Return the (X, Y) coordinate for the center point of the cell that contains the specified text.  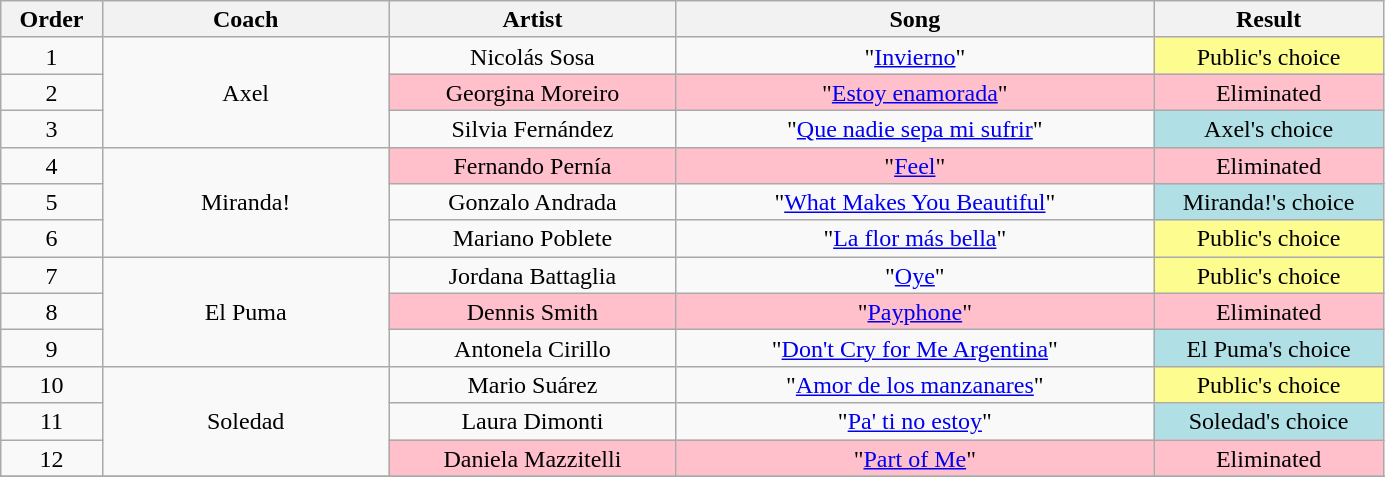
Result (1269, 20)
1 (52, 56)
"What Makes You Beautiful" (915, 202)
Gonzalo Andrada (532, 202)
"Invierno" (915, 56)
11 (52, 422)
Fernando Pernía (532, 166)
10 (52, 384)
Song (915, 20)
Mario Suárez (532, 384)
6 (52, 238)
Laura Dimonti (532, 422)
Axel's choice (1269, 128)
"La flor más bella" (915, 238)
Soledad's choice (1269, 422)
4 (52, 166)
Dennis Smith (532, 312)
12 (52, 458)
Georgina Moreiro (532, 92)
"Estoy enamorada" (915, 92)
Jordana Battaglia (532, 276)
Antonela Cirillo (532, 348)
5 (52, 202)
9 (52, 348)
"Pa' ti no estoy" (915, 422)
2 (52, 92)
"Que nadie sepa mi sufrir" (915, 128)
El Puma's choice (1269, 348)
"Amor de los manzanares" (915, 384)
Silvia Fernández (532, 128)
"Part of Me" (915, 458)
3 (52, 128)
Daniela Mazzitelli (532, 458)
Axel (246, 92)
Nicolás Sosa (532, 56)
Artist (532, 20)
"Payphone" (915, 312)
Miranda! (246, 202)
Soledad (246, 421)
"Oye" (915, 276)
Coach (246, 20)
"Feel" (915, 166)
8 (52, 312)
Mariano Poblete (532, 238)
Miranda!'s choice (1269, 202)
7 (52, 276)
"Don't Cry for Me Argentina" (915, 348)
Order (52, 20)
El Puma (246, 312)
